Identify which cell holds the provided text, then report its [X, Y] central coordinate. 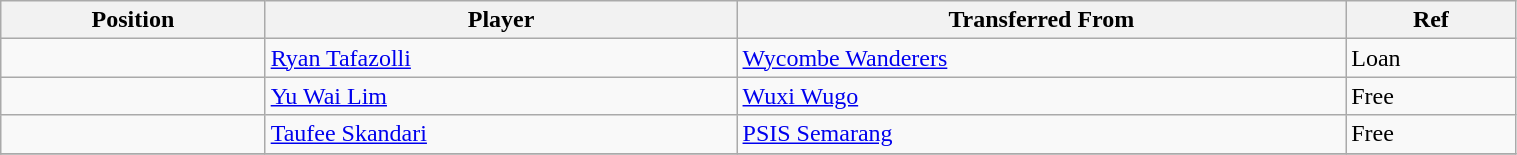
Yu Wai Lim [501, 96]
Loan [1431, 58]
Ryan Tafazolli [501, 58]
Wuxi Wugo [1042, 96]
Taufee Skandari [501, 134]
Player [501, 20]
PSIS Semarang [1042, 134]
Transferred From [1042, 20]
Position [133, 20]
Ref [1431, 20]
Wycombe Wanderers [1042, 58]
